Provide the (X, Y) coordinate of the cell's center where the given text is located.  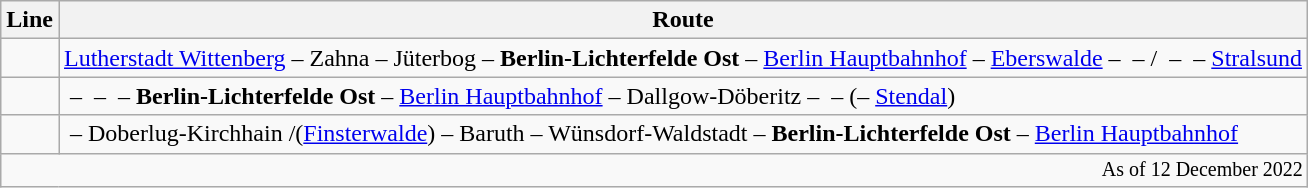
As of 12 December 2022 (654, 170)
Route (682, 20)
Line (30, 20)
– – – Berlin-Lichterfelde Ost – Berlin Hauptbahnhof – Dallgow-Döberitz – – (– Stendal) (682, 96)
Lutherstadt Wittenberg – Zahna – Jüterbog – Berlin-Lichterfelde Ost – Berlin Hauptbahnhof – Eberswalde – – / – – Stralsund (682, 58)
– Doberlug-Kirchhain /(Finsterwalde) – Baruth – Wünsdorf-Waldstadt – Berlin-Lichterfelde Ost – Berlin Hauptbahnhof (682, 134)
